Scan for the cell matching the given text and deliver its [X, Y] coordinate at center. 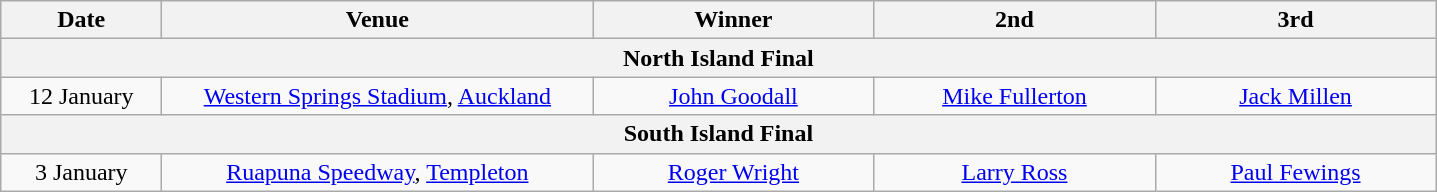
Date [82, 20]
South Island Final [718, 134]
12 January [82, 96]
Winner [734, 20]
Paul Fewings [1296, 172]
North Island Final [718, 58]
Venue [378, 20]
3rd [1296, 20]
Ruapuna Speedway, Templeton [378, 172]
Mike Fullerton [1014, 96]
Western Springs Stadium, Auckland [378, 96]
Larry Ross [1014, 172]
John Goodall [734, 96]
Jack Millen [1296, 96]
2nd [1014, 20]
3 January [82, 172]
Roger Wright [734, 172]
